Scan for the cell matching the given text and deliver its (X, Y) coordinate at center. 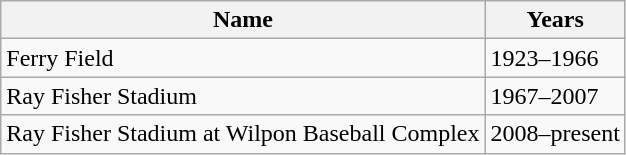
Years (555, 20)
1967–2007 (555, 96)
Name (243, 20)
Ray Fisher Stadium at Wilpon Baseball Complex (243, 134)
Ray Fisher Stadium (243, 96)
Ferry Field (243, 58)
1923–1966 (555, 58)
2008–present (555, 134)
